Identify which cell holds the provided text, then report its [x, y] central coordinate. 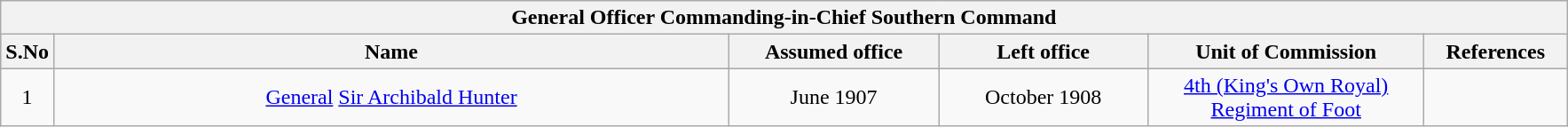
June 1907 [834, 98]
Unit of Commission [1287, 52]
General Officer Commanding-in-Chief Southern Command [784, 18]
References [1496, 52]
Assumed office [834, 52]
October 1908 [1044, 98]
S.No [28, 52]
1 [28, 98]
General Sir Archibald Hunter [390, 98]
Name [390, 52]
4th (King's Own Royal) Regiment of Foot [1287, 98]
Left office [1044, 52]
